Pinpoint the cell where the given text exists, returning its [x, y] midpoint coordinate. 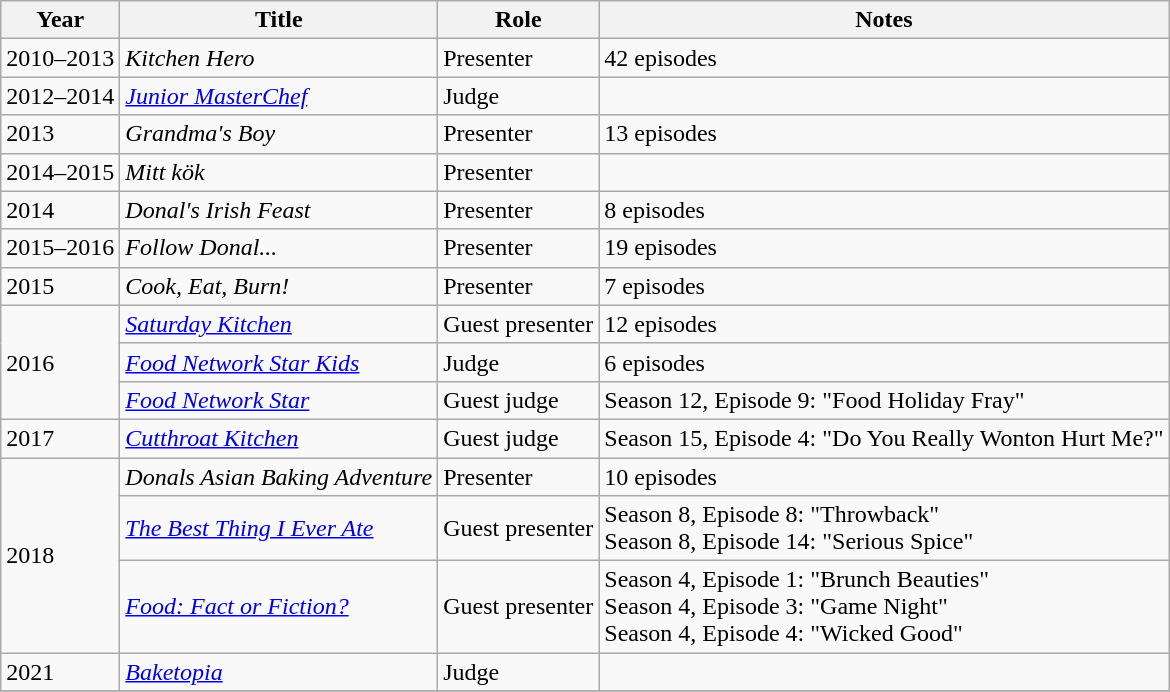
Food Network Star [279, 400]
2010–2013 [60, 58]
Food Network Star Kids [279, 362]
Donal's Irish Feast [279, 210]
Mitt kök [279, 172]
Grandma's Boy [279, 134]
2015 [60, 286]
7 episodes [884, 286]
2021 [60, 672]
Kitchen Hero [279, 58]
Baketopia [279, 672]
2016 [60, 362]
12 episodes [884, 324]
2015–2016 [60, 248]
Cutthroat Kitchen [279, 438]
Title [279, 20]
2014–2015 [60, 172]
Season 12, Episode 9: "Food Holiday Fray" [884, 400]
Donals Asian Baking Adventure [279, 477]
2017 [60, 438]
8 episodes [884, 210]
2014 [60, 210]
Season 4, Episode 1: "Brunch Beauties"Season 4, Episode 3: "Game Night"Season 4, Episode 4: "Wicked Good" [884, 607]
2018 [60, 556]
Cook, Eat, Burn! [279, 286]
Follow Donal... [279, 248]
Food: Fact or Fiction? [279, 607]
The Best Thing I Ever Ate [279, 528]
19 episodes [884, 248]
2012–2014 [60, 96]
Season 8, Episode 8: "Throwback"Season 8, Episode 14: "Serious Spice" [884, 528]
Junior MasterChef [279, 96]
Saturday Kitchen [279, 324]
Role [518, 20]
2013 [60, 134]
13 episodes [884, 134]
Year [60, 20]
6 episodes [884, 362]
10 episodes [884, 477]
Notes [884, 20]
42 episodes [884, 58]
Season 15, Episode 4: "Do You Really Wonton Hurt Me?" [884, 438]
